Return (x, y) of the center of cell containing provided text 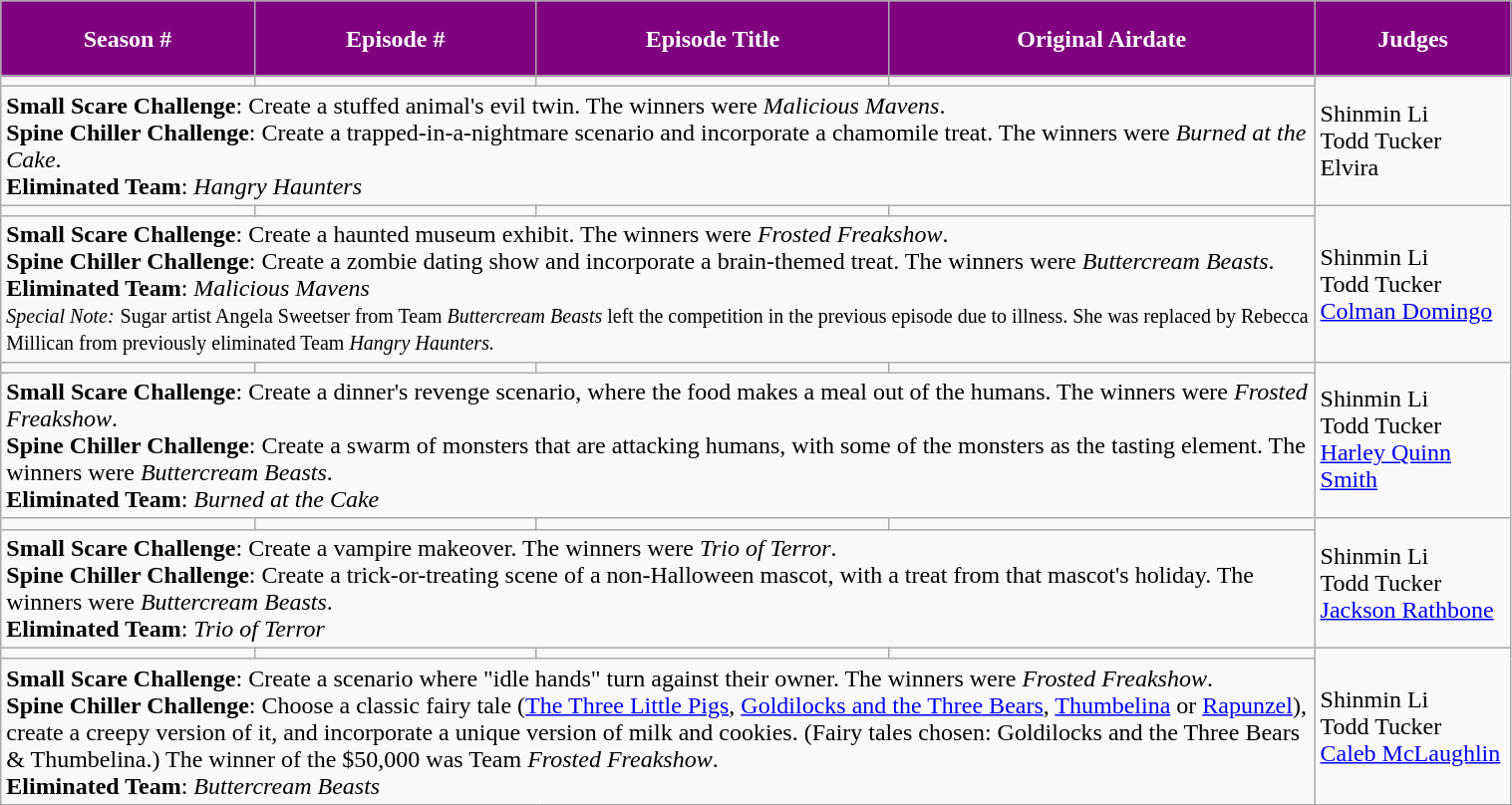
Episode Title (712, 38)
Shinmin LiTodd TuckerElvira (1413, 140)
Season # (128, 38)
Episode # (395, 38)
Shinmin LiTodd TuckerColman Domingo (1413, 283)
Shinmin LiTodd TuckerJackson Rathbone (1413, 583)
Shinmin LiTodd TuckerHarley Quinn Smith (1413, 440)
Original Airdate (1101, 38)
Shinmin LiTodd TuckerCaleb McLaughlin (1413, 725)
Judges (1413, 38)
